Capture the cell that displays the provided text and extract its [X, Y] central coordinate. 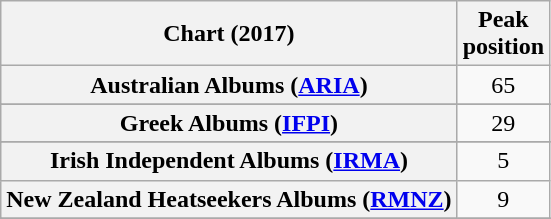
Greek Albums (IFPI) [229, 123]
Peakposition [503, 34]
Chart (2017) [229, 34]
5 [503, 161]
Irish Independent Albums (IRMA) [229, 161]
9 [503, 199]
65 [503, 85]
Australian Albums (ARIA) [229, 85]
New Zealand Heatseekers Albums (RMNZ) [229, 199]
29 [503, 123]
